Return (X, Y) of the center of cell containing provided text 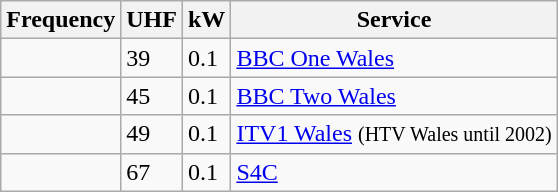
ITV1 Wales (HTV Wales until 2002) (394, 134)
Frequency (61, 20)
Service (394, 20)
39 (152, 58)
BBC One Wales (394, 58)
45 (152, 96)
67 (152, 172)
S4C (394, 172)
UHF (152, 20)
49 (152, 134)
BBC Two Wales (394, 96)
kW (206, 20)
